Determine the [X, Y] coordinate at the center of the cell enclosing the given text.  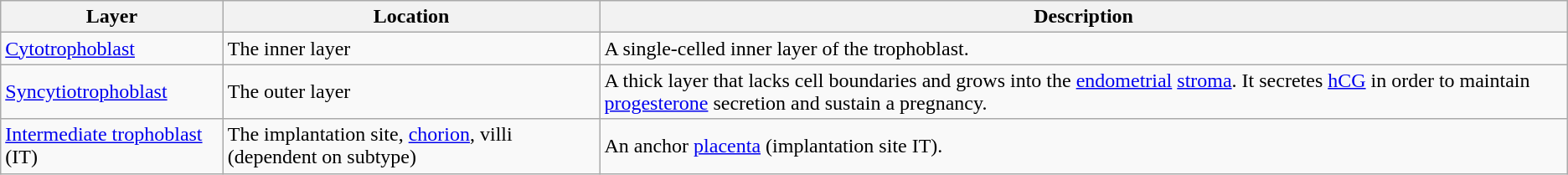
Intermediate trophoblast (IT) [112, 146]
The outer layer [411, 92]
The inner layer [411, 49]
Cytotrophoblast [112, 49]
Description [1084, 17]
A single-celled inner layer of the trophoblast. [1084, 49]
The implantation site, chorion, villi (dependent on subtype) [411, 146]
Layer [112, 17]
An anchor placenta (implantation site IT). [1084, 146]
Location [411, 17]
Syncytiotrophoblast [112, 92]
